Identify which cell holds the provided text, then report its [x, y] central coordinate. 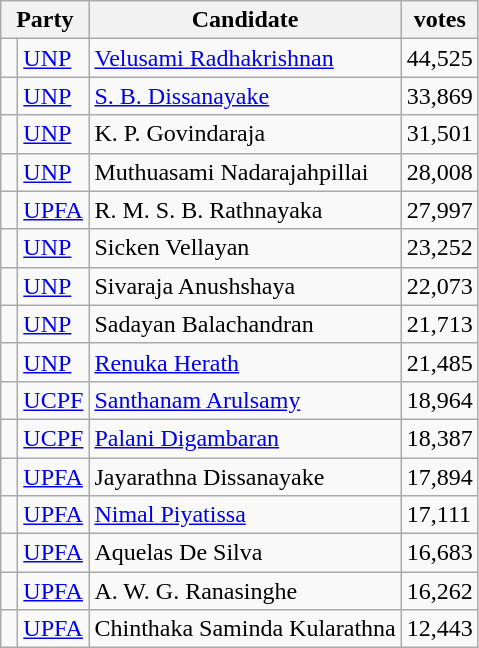
Party [45, 20]
Jayarathna Dissanayake [245, 477]
22,073 [440, 286]
Velusami Radhakrishnan [245, 58]
Chinthaka Saminda Kularathna [245, 629]
17,111 [440, 515]
18,964 [440, 400]
Renuka Herath [245, 362]
Sivaraja Anushshaya [245, 286]
A. W. G. Ranasinghe [245, 591]
votes [440, 20]
16,262 [440, 591]
S. B. Dissanayake [245, 96]
16,683 [440, 553]
17,894 [440, 477]
21,713 [440, 324]
12,443 [440, 629]
K. P. Govindaraja [245, 134]
31,501 [440, 134]
Santhanam Arulsamy [245, 400]
44,525 [440, 58]
Nimal Piyatissa [245, 515]
23,252 [440, 248]
33,869 [440, 96]
Sicken Vellayan [245, 248]
Candidate [245, 20]
27,997 [440, 210]
Muthuasami Nadarajahpillai [245, 172]
18,387 [440, 438]
R. M. S. B. Rathnayaka [245, 210]
21,485 [440, 362]
28,008 [440, 172]
Aquelas De Silva [245, 553]
Sadayan Balachandran [245, 324]
Palani Digambaran [245, 438]
